Extract the (X, Y) coordinate from the center of the cell holding the provided text.  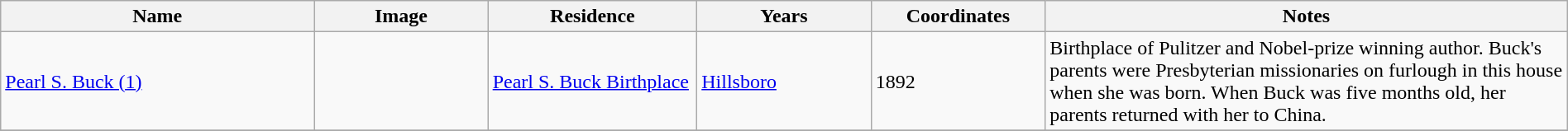
Image (401, 16)
Pearl S. Buck Birthplace (592, 81)
Coordinates (958, 16)
Name (157, 16)
Pearl S. Buck (1) (157, 81)
Hillsboro (784, 81)
Notes (1307, 16)
Years (784, 16)
1892 (958, 81)
Residence (592, 16)
